Output the [x, y] coordinate of the center of the cell containing the given text.  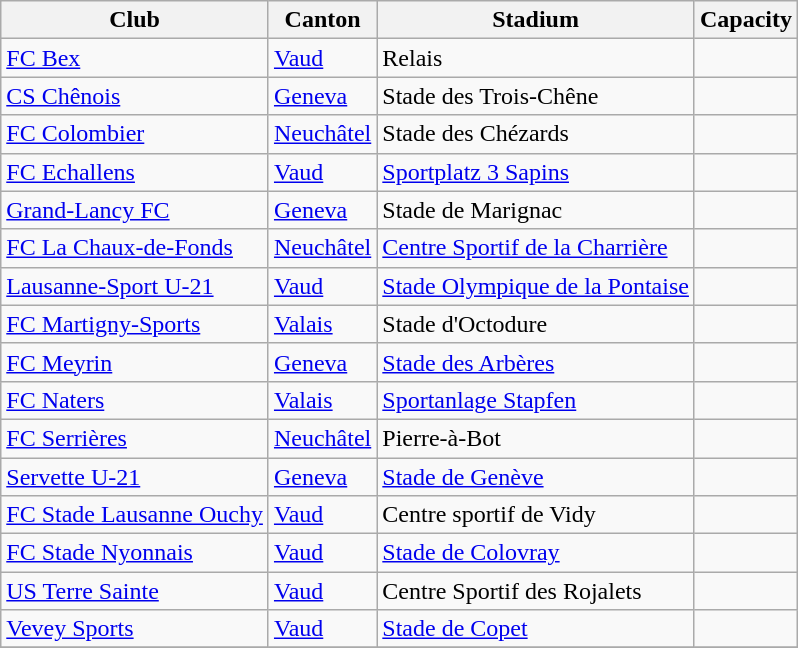
FC Meyrin [135, 362]
Centre sportif de Vidy [536, 515]
Sportplatz 3 Sapins [536, 172]
Centre Sportif de la Charrière [536, 248]
FC Echallens [135, 172]
FC Martigny-Sports [135, 324]
FC Colombier [135, 134]
Pierre-à-Bot [536, 438]
Stade des Trois-Chêne [536, 96]
FC Bex [135, 58]
Lausanne-Sport U-21 [135, 286]
FC Naters [135, 400]
Stade des Chézards [536, 134]
Stade de Colovray [536, 553]
Club [135, 20]
Vevey Sports [135, 629]
FC La Chaux-de-Fonds [135, 248]
Stadium [536, 20]
CS Chênois [135, 96]
Centre Sportif des Rojalets [536, 591]
Stade d'Octodure [536, 324]
Canton [322, 20]
Stade Olympique de la Pontaise [536, 286]
Relais [536, 58]
FC Stade Lausanne Ouchy [135, 515]
Stade de Marignac [536, 210]
US Terre Sainte [135, 591]
Stade de Genève [536, 477]
Servette U-21 [135, 477]
Sportanlage Stapfen [536, 400]
FC Serrières [135, 438]
Grand-Lancy FC [135, 210]
Capacity [746, 20]
Stade des Arbères [536, 362]
FC Stade Nyonnais [135, 553]
Stade de Copet [536, 629]
